Scan for the cell matching the given text and deliver its (X, Y) coordinate at center. 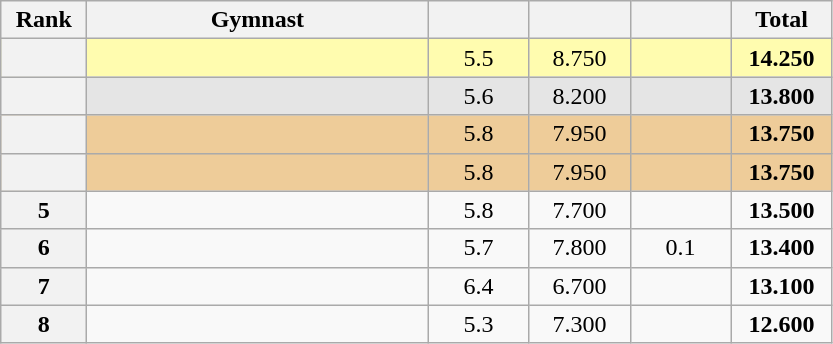
13.500 (782, 210)
Gymnast (258, 20)
8.200 (580, 96)
6 (44, 248)
7 (44, 286)
5.3 (478, 324)
8 (44, 324)
6.700 (580, 286)
Rank (44, 20)
5.6 (478, 96)
0.1 (680, 248)
Total (782, 20)
5.7 (478, 248)
7.300 (580, 324)
5.5 (478, 58)
7.700 (580, 210)
7.800 (580, 248)
14.250 (782, 58)
8.750 (580, 58)
6.4 (478, 286)
13.400 (782, 248)
12.600 (782, 324)
13.800 (782, 96)
13.100 (782, 286)
5 (44, 210)
